From the cell containing the given text, extract its center point as (X, Y) coordinate. 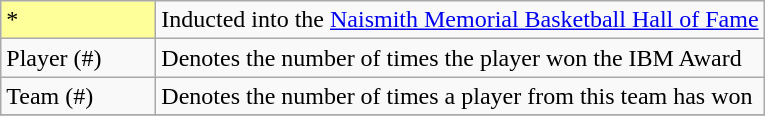
Player (#) (78, 58)
* (78, 20)
Denotes the number of times a player from this team has won (460, 96)
Denotes the number of times the player won the IBM Award (460, 58)
Inducted into the Naismith Memorial Basketball Hall of Fame (460, 20)
Team (#) (78, 96)
